Capture the cell that displays the provided text and extract its (x, y) central coordinate. 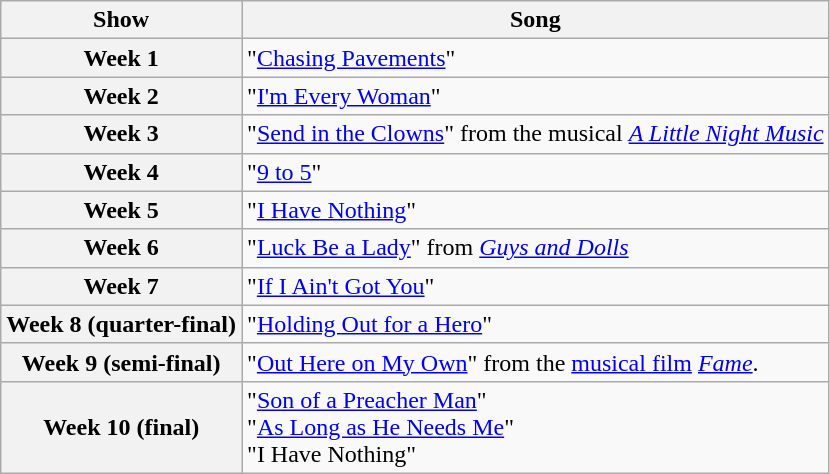
Week 10 (final) (122, 427)
Week 1 (122, 58)
Week 9 (semi-final) (122, 362)
Week 5 (122, 210)
Week 8 (quarter-final) (122, 324)
Song (536, 20)
"Son of a Preacher Man" "As Long as He Needs Me""I Have Nothing" (536, 427)
"9 to 5" (536, 172)
"Out Here on My Own" from the musical film Fame. (536, 362)
Week 7 (122, 286)
"Chasing Pavements" (536, 58)
Week 6 (122, 248)
"If I Ain't Got You" (536, 286)
"Holding Out for a Hero" (536, 324)
Week 3 (122, 134)
Week 2 (122, 96)
Show (122, 20)
Week 4 (122, 172)
"I Have Nothing" (536, 210)
"Send in the Clowns" from the musical A Little Night Music (536, 134)
"Luck Be a Lady" from Guys and Dolls (536, 248)
"I'm Every Woman" (536, 96)
